Pinpoint the cell where the given text exists, returning its (X, Y) midpoint coordinate. 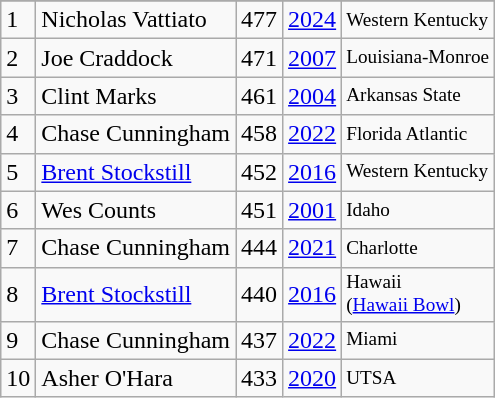
461 (260, 96)
Asher O'Hara (136, 378)
433 (260, 378)
440 (260, 294)
2004 (312, 96)
Nicholas Vattiato (136, 20)
Louisiana-Monroe (418, 58)
444 (260, 248)
Idaho (418, 210)
451 (260, 210)
Florida Atlantic (418, 134)
2001 (312, 210)
UTSA (418, 378)
9 (18, 340)
2 (18, 58)
Miami (418, 340)
7 (18, 248)
Wes Counts (136, 210)
2020 (312, 378)
471 (260, 58)
1 (18, 20)
458 (260, 134)
437 (260, 340)
8 (18, 294)
5 (18, 172)
Clint Marks (136, 96)
2021 (312, 248)
4 (18, 134)
Arkansas State (418, 96)
6 (18, 210)
452 (260, 172)
Joe Craddock (136, 58)
2024 (312, 20)
3 (18, 96)
10 (18, 378)
Hawaii(Hawaii Bowl) (418, 294)
2007 (312, 58)
477 (260, 20)
Charlotte (418, 248)
